Search for the cell housing the specified text and yield its [x, y] center coordinate. 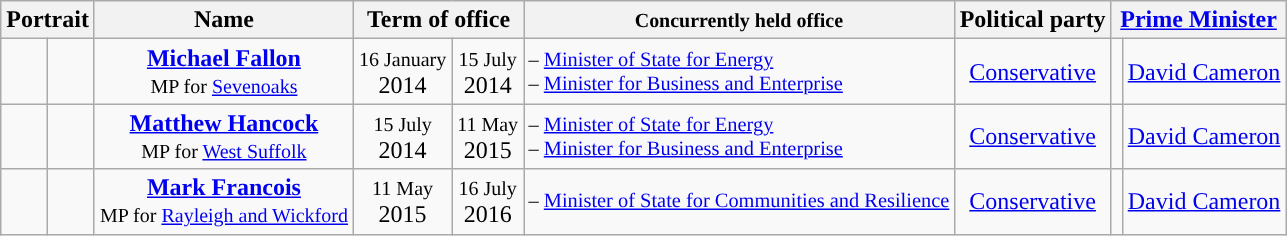
Matthew HancockMP for West Suffolk [224, 136]
16 July2016 [488, 202]
Michael FallonMP for Sevenoaks [224, 72]
Portrait [48, 20]
Concurrently held office [739, 20]
Name [224, 20]
Political party [1032, 20]
Mark FrancoisMP for Rayleigh and Wickford [224, 202]
Term of office [438, 20]
– Minister of State for Communities and Resilience [739, 202]
Prime Minister [1198, 20]
16 January2014 [402, 72]
